For the text-containing cell, return its midpoint in (X, Y) coordinate format. 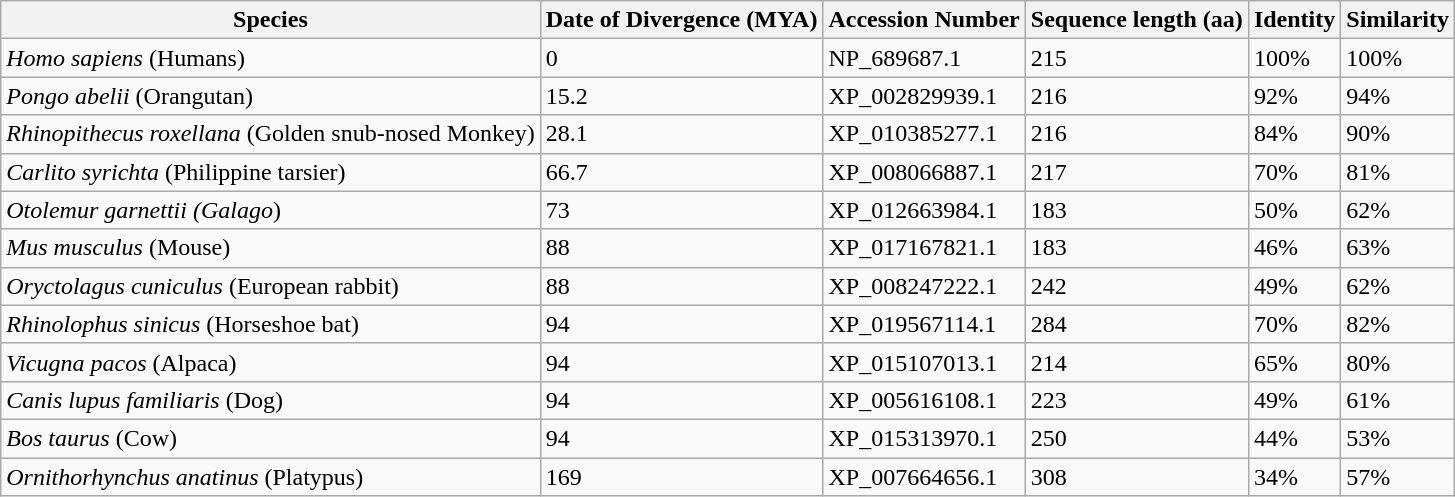
Rhinopithecus roxellana (Golden snub-nosed Monkey) (270, 134)
44% (1294, 438)
Rhinolophus sinicus (Horseshoe bat) (270, 324)
XP_002829939.1 (924, 96)
223 (1136, 400)
XP_007664656.1 (924, 477)
215 (1136, 58)
Species (270, 20)
XP_015107013.1 (924, 362)
Date of Divergence (MYA) (682, 20)
94% (1398, 96)
Oryctolagus cuniculus (European rabbit) (270, 286)
28.1 (682, 134)
66.7 (682, 172)
XP_017167821.1 (924, 248)
81% (1398, 172)
XP_008066887.1 (924, 172)
61% (1398, 400)
Pongo abelii (Orangutan) (270, 96)
214 (1136, 362)
65% (1294, 362)
34% (1294, 477)
Identity (1294, 20)
15.2 (682, 96)
XP_010385277.1 (924, 134)
XP_015313970.1 (924, 438)
82% (1398, 324)
Canis lupus familiaris (Dog) (270, 400)
63% (1398, 248)
Bos taurus (Cow) (270, 438)
Sequence length (aa) (1136, 20)
XP_019567114.1 (924, 324)
46% (1294, 248)
242 (1136, 286)
Carlito syrichta (Philippine tarsier) (270, 172)
50% (1294, 210)
Accession Number (924, 20)
92% (1294, 96)
53% (1398, 438)
80% (1398, 362)
Ornithorhynchus anatinus (Platypus) (270, 477)
Vicugna pacos (Alpaca) (270, 362)
XP_008247222.1 (924, 286)
XP_005616108.1 (924, 400)
57% (1398, 477)
73 (682, 210)
XP_012663984.1 (924, 210)
0 (682, 58)
84% (1294, 134)
284 (1136, 324)
Similarity (1398, 20)
217 (1136, 172)
169 (682, 477)
NP_689687.1 (924, 58)
308 (1136, 477)
90% (1398, 134)
Homo sapiens (Humans) (270, 58)
250 (1136, 438)
Otolemur garnettii (Galago) (270, 210)
Mus musculus (Mouse) (270, 248)
